Find where the given text appears and provide that cell's center as [x, y] coordinate. 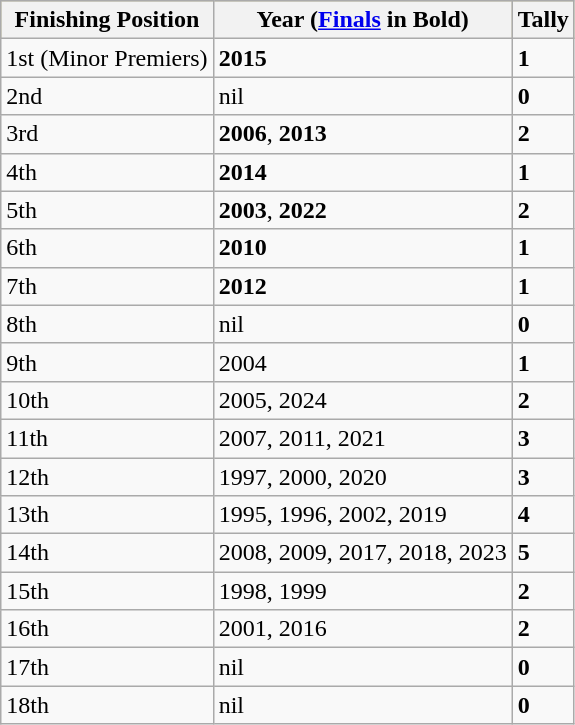
4th [107, 172]
2005, 2024 [362, 400]
2001, 2016 [362, 629]
2007, 2011, 2021 [362, 438]
14th [107, 553]
2003, 2022 [362, 210]
1997, 2000, 2020 [362, 477]
7th [107, 286]
1995, 1996, 2002, 2019 [362, 515]
2004 [362, 362]
1st (Minor Premiers) [107, 58]
2015 [362, 58]
2014 [362, 172]
5th [107, 210]
3rd [107, 134]
Tally [543, 20]
2008, 2009, 2017, 2018, 2023 [362, 553]
2006, 2013 [362, 134]
Finishing Position [107, 20]
10th [107, 400]
Year (Finals in Bold) [362, 20]
9th [107, 362]
4 [543, 515]
2010 [362, 248]
12th [107, 477]
2012 [362, 286]
17th [107, 667]
1998, 1999 [362, 591]
11th [107, 438]
8th [107, 324]
16th [107, 629]
15th [107, 591]
18th [107, 705]
6th [107, 248]
2nd [107, 96]
13th [107, 515]
5 [543, 553]
